Determine the [x, y] coordinate at the center of the cell enclosing the given text.  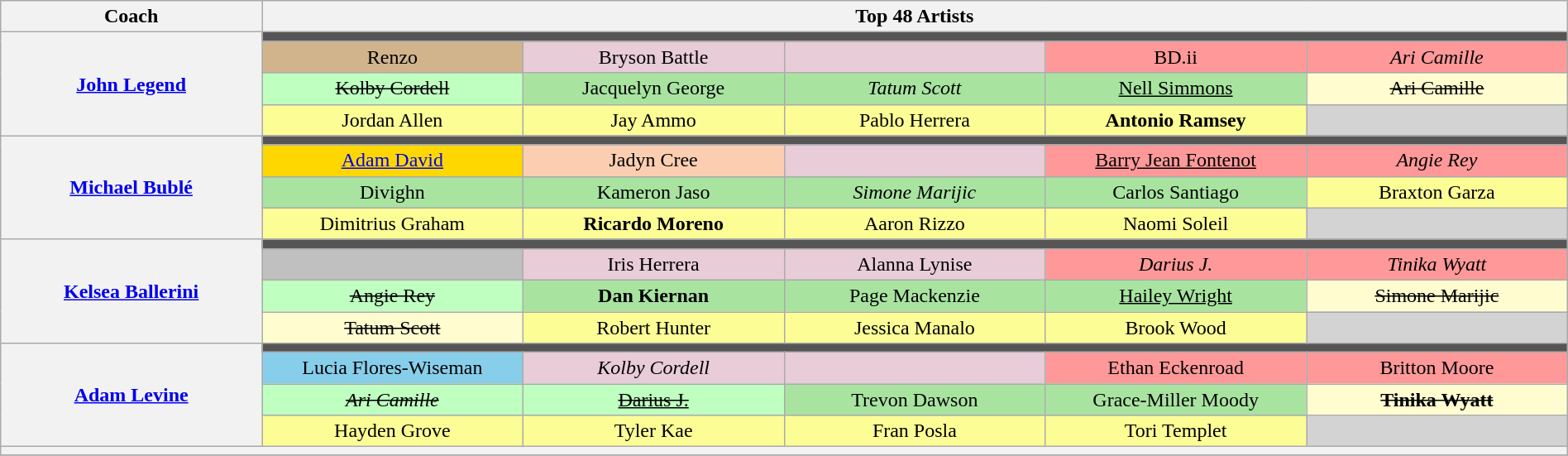
Ethan Eckenroad [1176, 368]
BD.ii [1176, 57]
Jadyn Cree [653, 161]
Adam David [392, 161]
Hailey Wright [1176, 295]
Brook Wood [1176, 327]
Robert Hunter [653, 327]
Ricardo Moreno [653, 223]
Trevon Dawson [915, 400]
Jessica Manalo [915, 327]
Jay Ammo [653, 120]
John Legend [131, 84]
Alanna Lynise [915, 264]
Aaron Rizzo [915, 223]
Antonio Ramsey [1176, 120]
Carlos Santiago [1176, 192]
Braxton Garza [1437, 192]
Dan Kiernan [653, 295]
Kameron Jaso [653, 192]
Nell Simmons [1176, 89]
Michael Bublé [131, 187]
Jacquelyn George [653, 89]
Renzo [392, 57]
Coach [131, 17]
Naomi Soleil [1176, 223]
Lucia Flores-Wiseman [392, 368]
Pablo Herrera [915, 120]
Adam Levine [131, 396]
Britton Moore [1437, 368]
Fran Posla [915, 431]
Tyler Kae [653, 431]
Tori Templet [1176, 431]
Jordan Allen [392, 120]
Iris Herrera [653, 264]
Bryson Battle [653, 57]
Kelsea Ballerini [131, 291]
Page Mackenzie [915, 295]
Divighn [392, 192]
Barry Jean Fontenot [1176, 161]
Dimitrius Graham [392, 223]
Top 48 Artists [915, 17]
Grace-Miller Moody [1176, 400]
Hayden Grove [392, 431]
